Identify which cell holds the provided text, then report its (x, y) central coordinate. 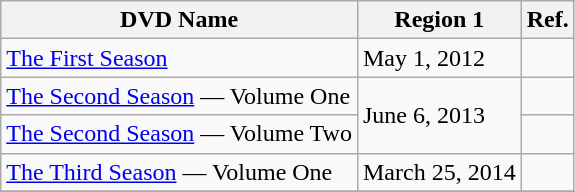
The Second Season — Volume One (180, 96)
May 1, 2012 (439, 58)
Ref. (548, 20)
March 25, 2014 (439, 172)
June 6, 2013 (439, 115)
The Third Season — Volume One (180, 172)
The Second Season — Volume Two (180, 134)
Region 1 (439, 20)
The First Season (180, 58)
DVD Name (180, 20)
